Search for the cell housing the specified text and yield its [X, Y] center coordinate. 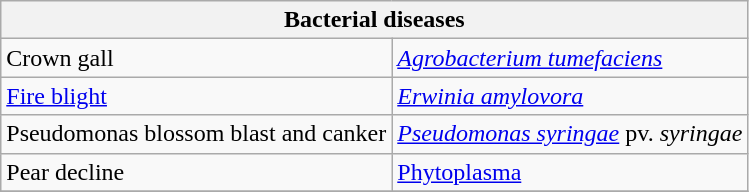
Phytoplasma [570, 172]
Fire blight [196, 96]
Bacterial diseases [374, 20]
Crown gall [196, 58]
Erwinia amylovora [570, 96]
Pear decline [196, 172]
Pseudomonas syringae pv. syringae [570, 134]
Agrobacterium tumefaciens [570, 58]
Pseudomonas blossom blast and canker [196, 134]
